From the cell containing the given text, extract its center point as [x, y] coordinate. 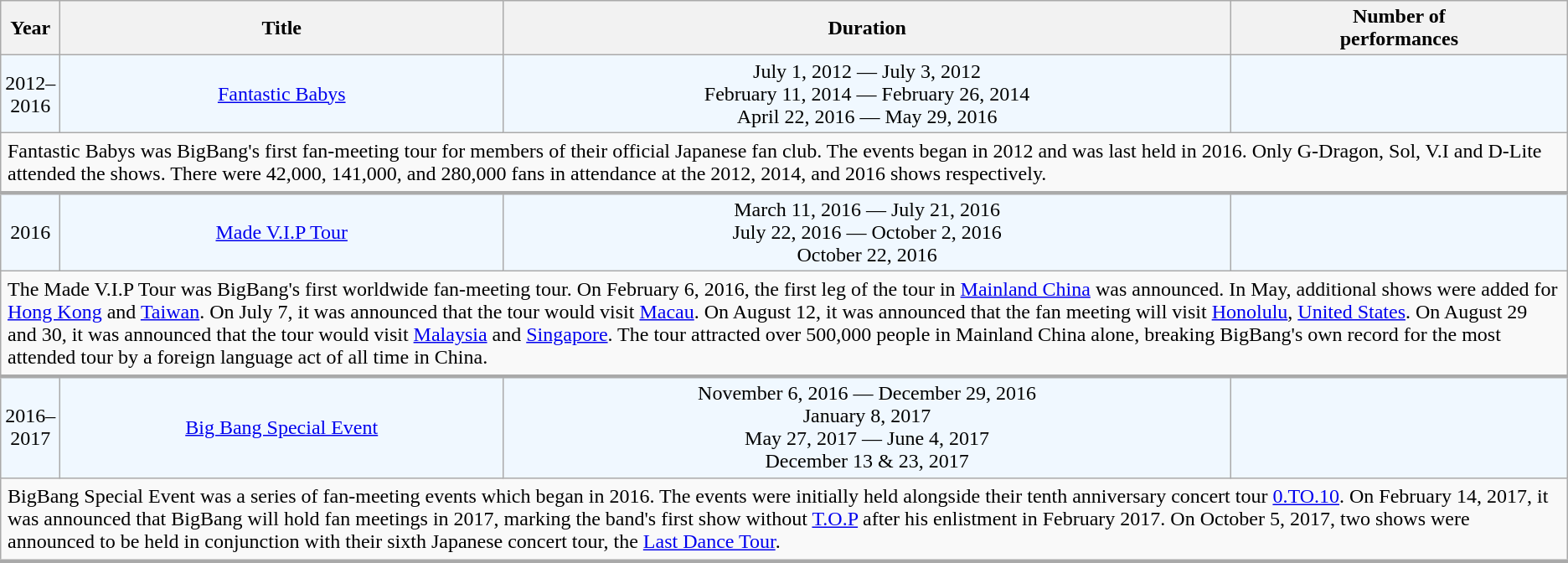
Title [281, 28]
Year [30, 28]
March 11, 2016 — July 21, 2016 July 22, 2016 — October 2, 2016 October 22, 2016 [868, 232]
Number ofperformances [1400, 28]
Fantastic Babys [281, 94]
Made V.I.P Tour [281, 232]
2016–2017 [30, 427]
2016 [30, 232]
2012–2016 [30, 94]
July 1, 2012 — July 3, 2012 February 11, 2014 — February 26, 2014 April 22, 2016 — May 29, 2016 [868, 94]
November 6, 2016 — December 29, 2016 January 8, 2017 May 27, 2017 — June 4, 2017 December 13 & 23, 2017 [868, 427]
Duration [868, 28]
Big Bang Special Event [281, 427]
